Extract the (x, y) coordinate from the center of the cell holding the provided text.  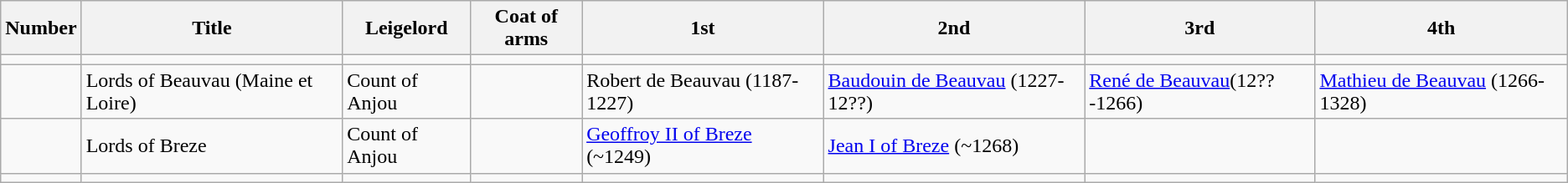
2nd (954, 28)
René de Beauvau(12??-1266) (1199, 92)
Title (212, 28)
Jean I of Breze (~1268) (954, 145)
Baudouin de Beauvau (1227-12??) (954, 92)
4th (1441, 28)
Leigelord (407, 28)
Mathieu de Beauvau (1266-1328) (1441, 92)
Coat of arms (526, 28)
Robert de Beauvau (1187-1227) (703, 92)
3rd (1199, 28)
Lords of Beauvau (Maine et Loire) (212, 92)
Geoffroy II of Breze (~1249) (703, 145)
1st (703, 28)
Lords of Breze (212, 145)
Number (41, 28)
